From the cell containing the given text, extract its center point as (X, Y) coordinate. 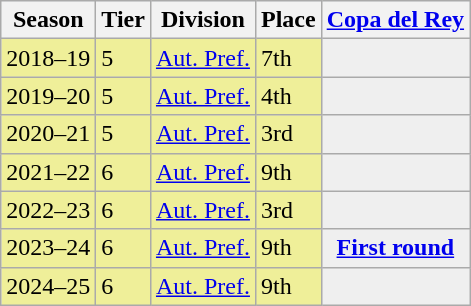
Tier (124, 20)
2021–22 (48, 172)
4th (288, 96)
Copa del Rey (395, 20)
First round (395, 248)
Division (202, 20)
2020–21 (48, 134)
2022–23 (48, 210)
2018–19 (48, 58)
2024–25 (48, 286)
2023–24 (48, 248)
7th (288, 58)
2019–20 (48, 96)
Season (48, 20)
Place (288, 20)
